For the text-containing cell, return its midpoint in (x, y) coordinate format. 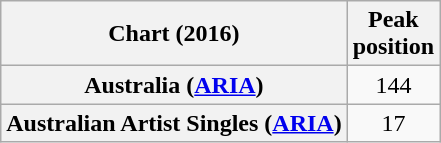
Australia (ARIA) (174, 85)
Peakposition (393, 34)
Chart (2016) (174, 34)
144 (393, 85)
17 (393, 123)
Australian Artist Singles (ARIA) (174, 123)
